For the text-containing cell, return its midpoint in [X, Y] coordinate format. 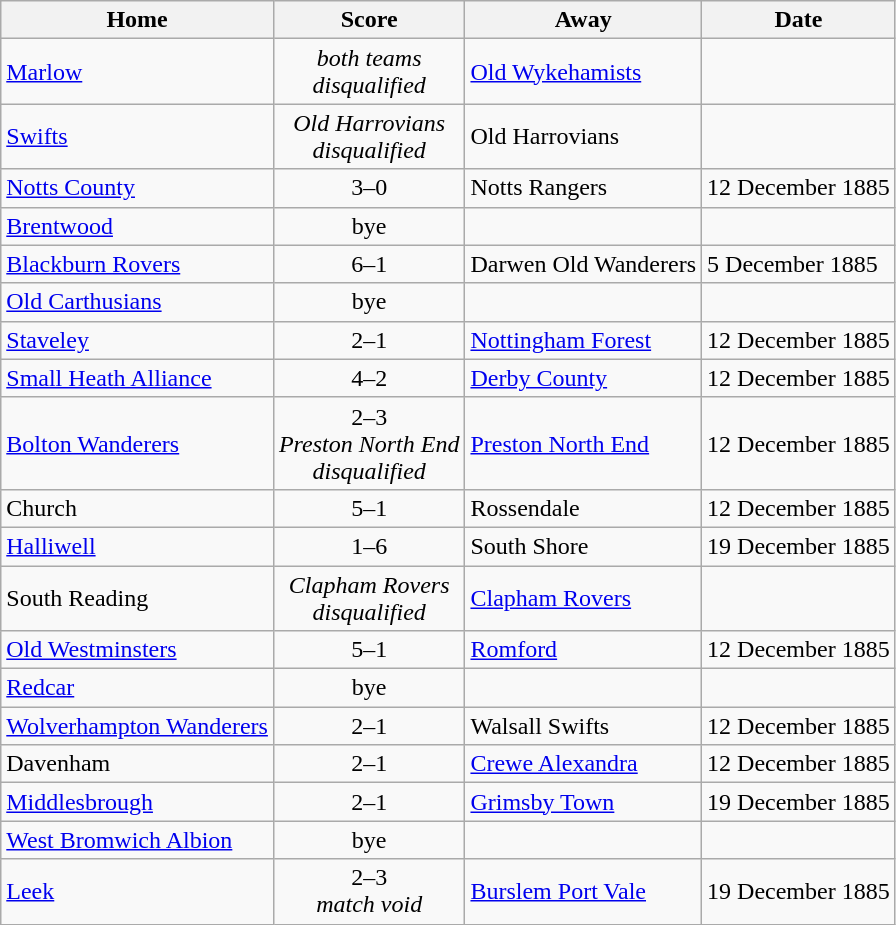
Swifts [138, 136]
Preston North End [584, 443]
South Reading [138, 598]
Halliwell [138, 546]
Derby County [584, 378]
South Shore [584, 546]
West Bromwich Albion [138, 840]
Notts County [138, 188]
Clapham Roversdisqualified [369, 598]
2–3match void [369, 892]
5 December 1885 [799, 264]
Blackburn Rovers [138, 264]
Brentwood [138, 226]
Burslem Port Vale [584, 892]
1–6 [369, 546]
Notts Rangers [584, 188]
Date [799, 20]
Old Wykehamists [584, 72]
Marlow [138, 72]
6–1 [369, 264]
Old Carthusians [138, 302]
Old Westminsters [138, 650]
Home [138, 20]
Old Harroviansdisqualified [369, 136]
Grimsby Town [584, 802]
Away [584, 20]
Redcar [138, 688]
Small Heath Alliance [138, 378]
Walsall Swifts [584, 726]
Darwen Old Wanderers [584, 264]
Old Harrovians [584, 136]
Middlesbrough [138, 802]
Church [138, 508]
both teamsdisqualified [369, 72]
Rossendale [584, 508]
Wolverhampton Wanderers [138, 726]
2–3Preston North Enddisqualified [369, 443]
Staveley [138, 340]
4–2 [369, 378]
Crewe Alexandra [584, 764]
Nottingham Forest [584, 340]
Score [369, 20]
Davenham [138, 764]
3–0 [369, 188]
Romford [584, 650]
Bolton Wanderers [138, 443]
Clapham Rovers [584, 598]
Leek [138, 892]
